Detect which cell encompasses the target text, then output its (x, y) center coordinate. 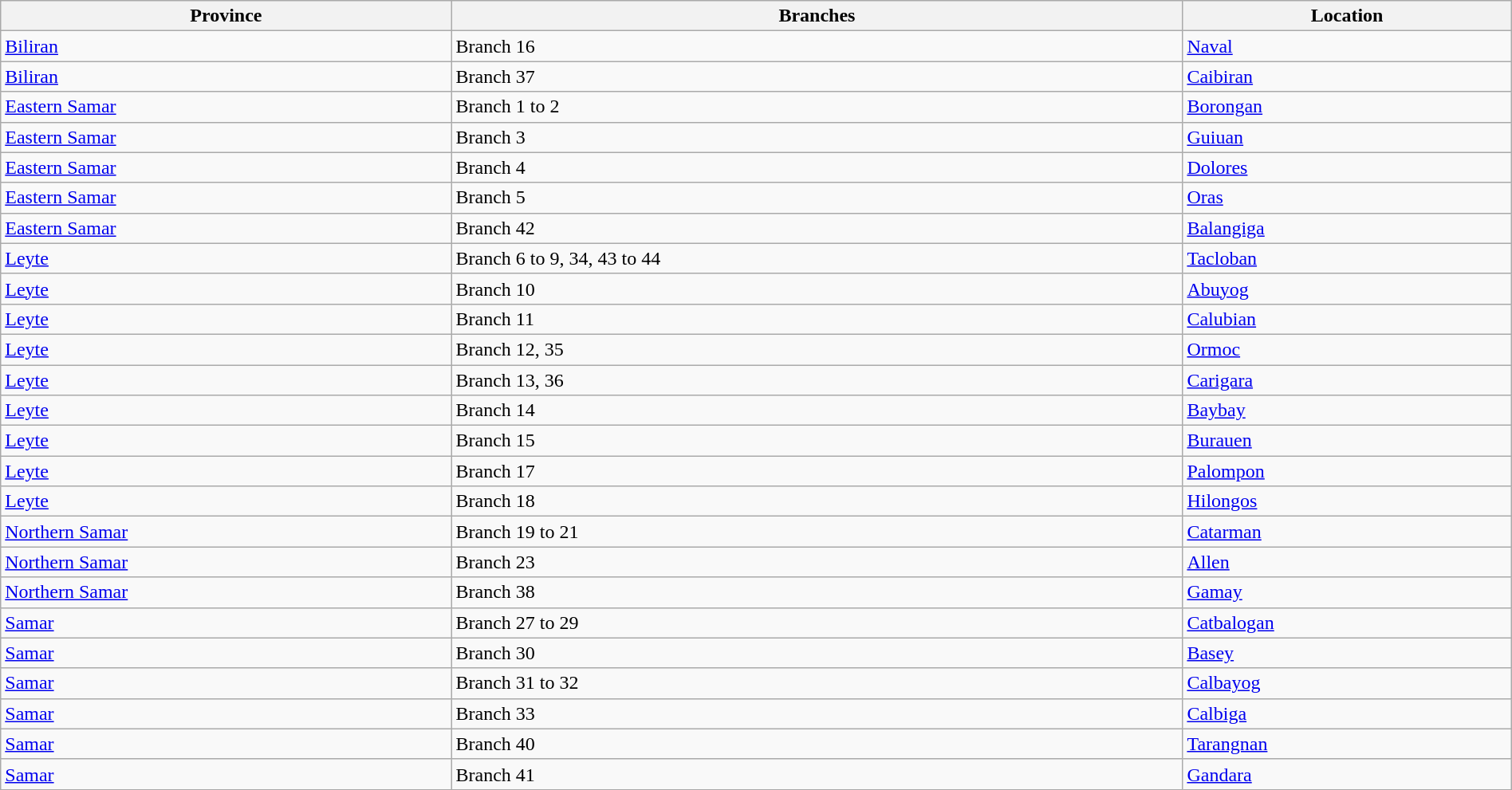
Guiuan (1347, 137)
Branch 13, 36 (817, 380)
Naval (1347, 46)
Baybay (1347, 411)
Calubian (1347, 319)
Gandara (1347, 774)
Branch 42 (817, 228)
Province (226, 16)
Palompon (1347, 471)
Tarangnan (1347, 744)
Balangiga (1347, 228)
Branch 23 (817, 562)
Branch 14 (817, 411)
Branch 41 (817, 774)
Branch 11 (817, 319)
Tacloban (1347, 258)
Branch 4 (817, 167)
Burauen (1347, 441)
Branch 16 (817, 46)
Catbalogan (1347, 623)
Carigara (1347, 380)
Branch 5 (817, 198)
Branch 12, 35 (817, 349)
Caibiran (1347, 77)
Dolores (1347, 167)
Branch 33 (817, 713)
Branches (817, 16)
Branch 40 (817, 744)
Ormoc (1347, 349)
Branch 31 to 32 (817, 683)
Branch 38 (817, 592)
Branch 19 to 21 (817, 532)
Branch 30 (817, 653)
Allen (1347, 562)
Branch 17 (817, 471)
Branch 27 to 29 (817, 623)
Gamay (1347, 592)
Branch 15 (817, 441)
Branch 10 (817, 289)
Branch 3 (817, 137)
Branch 6 to 9, 34, 43 to 44 (817, 258)
Hilongos (1347, 501)
Calbiga (1347, 713)
Location (1347, 16)
Abuyog (1347, 289)
Branch 1 to 2 (817, 107)
Oras (1347, 198)
Basey (1347, 653)
Catarman (1347, 532)
Branch 37 (817, 77)
Branch 18 (817, 501)
Calbayog (1347, 683)
Borongan (1347, 107)
